Provide the (X, Y) coordinate of the cell's center where the given text is located.  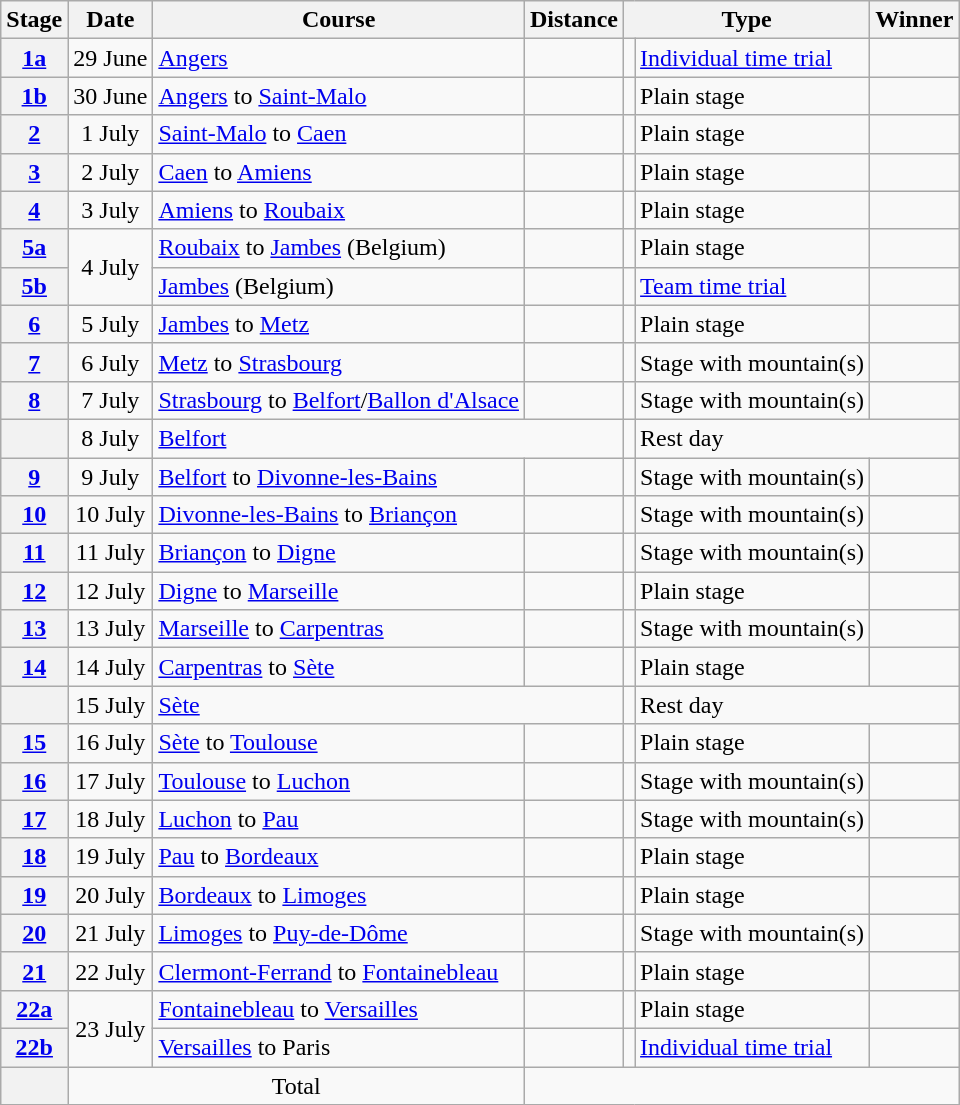
Luchon to Pau (339, 819)
Belfort to Divonne-les-Bains (339, 477)
11 (34, 553)
13 July (110, 629)
10 (34, 515)
9 (34, 477)
Metz to Strasbourg (339, 362)
8 July (110, 438)
14 July (110, 667)
18 (34, 857)
2 July (110, 172)
Winner (914, 20)
Fontainebleau to Versailles (339, 1009)
Strasbourg to Belfort/Ballon d'Alsace (339, 400)
Pau to Bordeaux (339, 857)
Marseille to Carpentras (339, 629)
Caen to Amiens (339, 172)
19 (34, 895)
20 July (110, 895)
19 July (110, 857)
6 (34, 324)
Belfort (388, 438)
Versailles to Paris (339, 1047)
Sète to Toulouse (339, 743)
15 (34, 743)
12 July (110, 591)
5b (34, 286)
Team time trial (752, 286)
Distance (574, 20)
Sète (388, 705)
7 (34, 362)
7 July (110, 400)
Course (339, 20)
Date (110, 20)
Briançon to Digne (339, 553)
1b (34, 96)
13 (34, 629)
3 (34, 172)
Roubaix to Jambes (Belgium) (339, 248)
6 July (110, 362)
Type (747, 20)
Digne to Marseille (339, 591)
5a (34, 248)
21 July (110, 933)
Angers to Saint-Malo (339, 96)
17 July (110, 781)
3 July (110, 210)
9 July (110, 477)
22a (34, 1009)
8 (34, 400)
22b (34, 1047)
Divonne-les-Bains to Briançon (339, 515)
1 July (110, 134)
15 July (110, 705)
Limoges to Puy-de-Dôme (339, 933)
14 (34, 667)
10 July (110, 515)
Amiens to Roubaix (339, 210)
Jambes (Belgium) (339, 286)
23 July (110, 1028)
Clermont-Ferrand to Fontainebleau (339, 971)
4 July (110, 267)
17 (34, 819)
Total (296, 1085)
29 June (110, 58)
Bordeaux to Limoges (339, 895)
Jambes to Metz (339, 324)
Angers (339, 58)
16 July (110, 743)
12 (34, 591)
11 July (110, 553)
4 (34, 210)
5 July (110, 324)
1a (34, 58)
22 July (110, 971)
Saint-Malo to Caen (339, 134)
20 (34, 933)
18 July (110, 819)
Toulouse to Luchon (339, 781)
2 (34, 134)
Carpentras to Sète (339, 667)
Stage (34, 20)
21 (34, 971)
16 (34, 781)
30 June (110, 96)
